Identify which cell holds the provided text, then report its (X, Y) central coordinate. 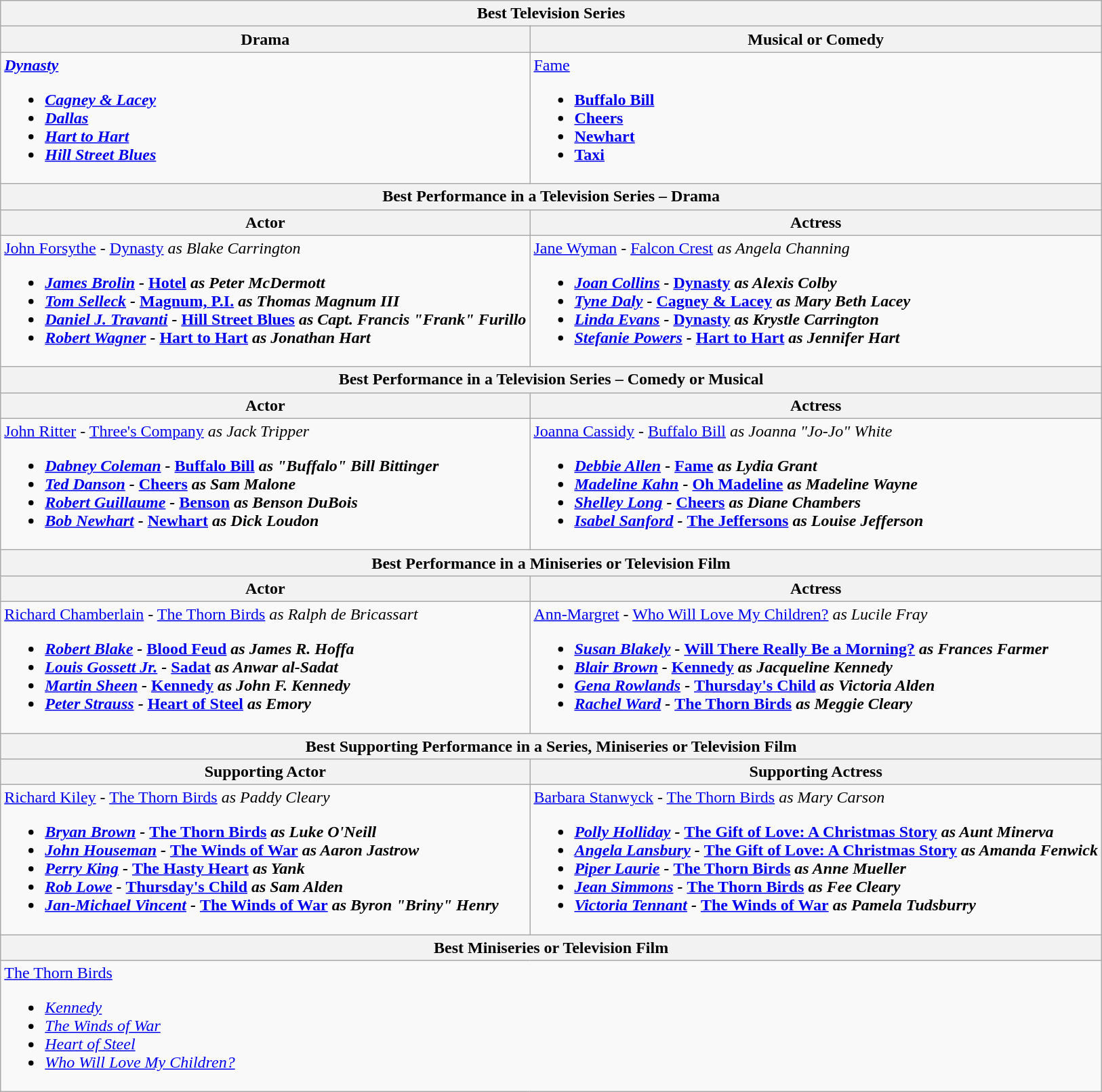
DynastyCagney & LaceyDallasHart to HartHill Street Blues (266, 118)
Best Television Series (552, 14)
Musical or Comedy (816, 39)
The Thorn BirdsKennedyThe Winds of WarHeart of SteelWho Will Love My Children? (552, 1026)
FameBuffalo BillCheersNewhartTaxi (816, 118)
Best Performance in a Miniseries or Television Film (552, 563)
Supporting Actor (266, 772)
Best Supporting Performance in a Series, Miniseries or Television Film (552, 746)
Drama (266, 39)
Best Performance in a Television Series – Comedy or Musical (552, 380)
Best Performance in a Television Series – Drama (552, 197)
Best Miniseries or Television Film (552, 948)
Supporting Actress (816, 772)
